Detect which cell encompasses the target text, then output its [X, Y] center coordinate. 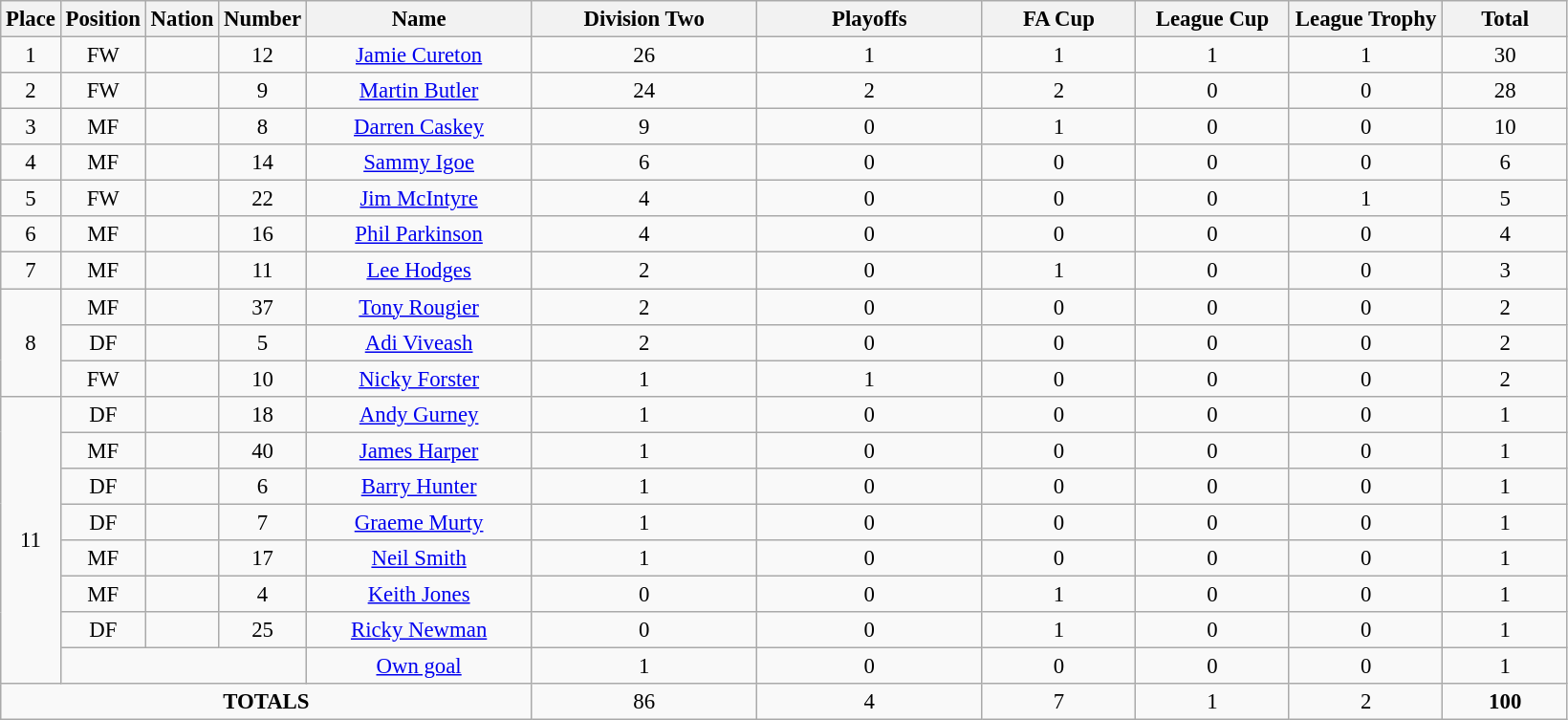
100 [1505, 702]
League Cup [1212, 19]
Jamie Cureton [419, 55]
Barry Hunter [419, 487]
40 [263, 450]
16 [263, 234]
12 [263, 55]
Place [31, 19]
Position [103, 19]
86 [644, 702]
Martin Butler [419, 91]
Ricky Newman [419, 630]
Nicky Forster [419, 379]
Darren Caskey [419, 127]
Total [1505, 19]
24 [644, 91]
17 [263, 558]
30 [1505, 55]
League Trophy [1365, 19]
FA Cup [1059, 19]
TOTALS [266, 702]
Phil Parkinson [419, 234]
Lee Hodges [419, 271]
26 [644, 55]
Adi Viveash [419, 342]
Playoffs [870, 19]
Sammy Igoe [419, 163]
Neil Smith [419, 558]
Number [263, 19]
Keith Jones [419, 594]
James Harper [419, 450]
Own goal [419, 666]
25 [263, 630]
Tony Rougier [419, 307]
28 [1505, 91]
Division Two [644, 19]
Andy Gurney [419, 414]
Jim McIntyre [419, 199]
18 [263, 414]
37 [263, 307]
22 [263, 199]
Nation [182, 19]
14 [263, 163]
Name [419, 19]
Graeme Murty [419, 522]
